Scan for the cell matching the given text and deliver its (x, y) coordinate at center. 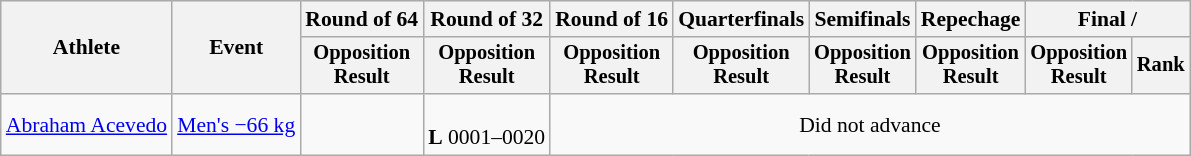
Athlete (86, 48)
Round of 32 (486, 19)
Semifinals (862, 19)
Rank (1161, 66)
Quarterfinals (741, 19)
Final / (1107, 19)
Event (236, 48)
Men's −66 kg (236, 124)
Round of 64 (362, 19)
Round of 16 (612, 19)
L 0001–0020 (486, 124)
Repechage (971, 19)
Did not advance (870, 124)
Abraham Acevedo (86, 124)
